Return (x, y) of the center of cell containing provided text 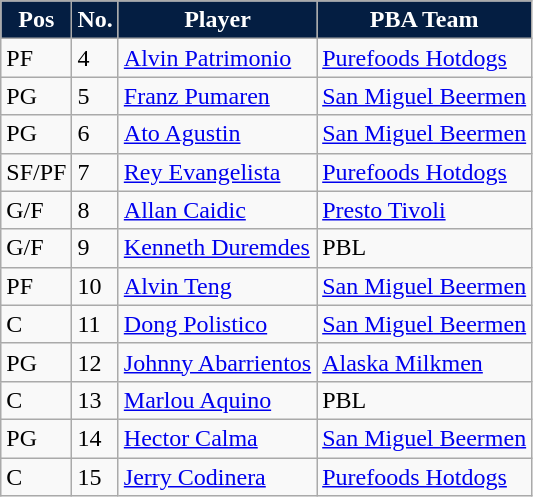
9 (95, 248)
Pos (36, 20)
Rey Evangelista (217, 172)
Dong Polistico (217, 324)
15 (95, 477)
11 (95, 324)
Johnny Abarrientos (217, 362)
Hector Calma (217, 438)
5 (95, 96)
Alvin Patrimonio (217, 58)
7 (95, 172)
14 (95, 438)
Player (217, 20)
13 (95, 400)
Jerry Codinera (217, 477)
Allan Caidic (217, 210)
Kenneth Duremdes (217, 248)
Marlou Aquino (217, 400)
Presto Tivoli (424, 210)
PBA Team (424, 20)
6 (95, 134)
Ato Agustin (217, 134)
12 (95, 362)
Franz Pumaren (217, 96)
10 (95, 286)
Alaska Milkmen (424, 362)
Alvin Teng (217, 286)
SF/PF (36, 172)
4 (95, 58)
8 (95, 210)
No. (95, 20)
